For the text-containing cell, return its midpoint in [X, Y] coordinate format. 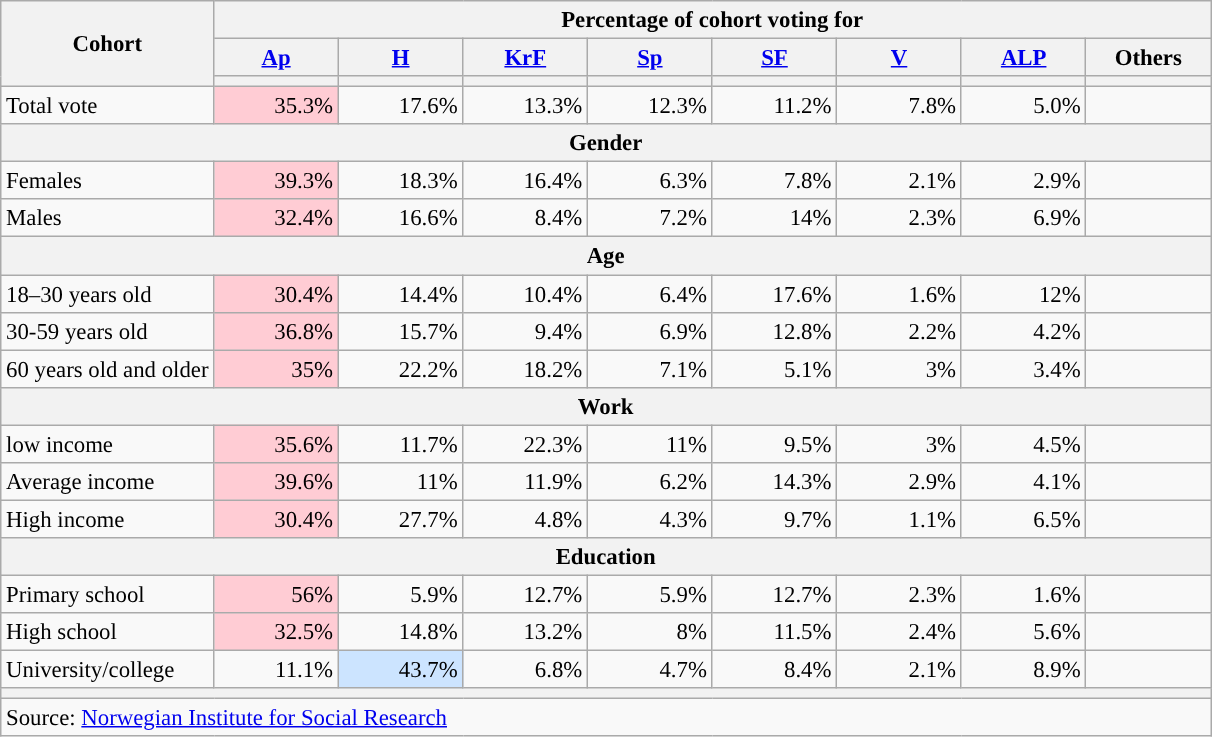
16.6% [400, 219]
4.7% [650, 670]
13.2% [526, 632]
32.5% [276, 632]
11.5% [774, 632]
9.5% [774, 444]
2.4% [900, 632]
15.7% [400, 331]
SF [774, 58]
3.4% [1024, 369]
35.3% [276, 106]
43.7% [400, 670]
6.3% [650, 181]
39.3% [276, 181]
12.8% [774, 331]
6.5% [1024, 519]
35.6% [276, 444]
12% [1024, 294]
8% [650, 632]
6.2% [650, 482]
16.4% [526, 181]
4.5% [1024, 444]
18.2% [526, 369]
Primary school [108, 594]
5.1% [774, 369]
5.6% [1024, 632]
Source: Norwegian Institute for Social Research [606, 718]
University/college [108, 670]
14% [774, 219]
KrF [526, 58]
14.8% [400, 632]
Total vote [108, 106]
18–30 years old [108, 294]
Ap [276, 58]
27.7% [400, 519]
ALP [1024, 58]
11.7% [400, 444]
9.7% [774, 519]
Others [1148, 58]
Sp [650, 58]
4.2% [1024, 331]
Average income [108, 482]
7.2% [650, 219]
High income [108, 519]
14.3% [774, 482]
H [400, 58]
V [900, 58]
low income [108, 444]
4.8% [526, 519]
4.1% [1024, 482]
13.3% [526, 106]
Education [606, 557]
30-59 years old [108, 331]
4.3% [650, 519]
22.3% [526, 444]
18.3% [400, 181]
Percentage of cohort voting for [712, 20]
8.9% [1024, 670]
12.3% [650, 106]
32.4% [276, 219]
35% [276, 369]
Males [108, 219]
Cohort [108, 44]
11.9% [526, 482]
14.4% [400, 294]
60 years old and older [108, 369]
5.0% [1024, 106]
Age [606, 256]
7.1% [650, 369]
11.1% [276, 670]
39.6% [276, 482]
11.2% [774, 106]
Gender [606, 143]
56% [276, 594]
2.2% [900, 331]
Females [108, 181]
Work [606, 406]
6.8% [526, 670]
10.4% [526, 294]
22.2% [400, 369]
36.8% [276, 331]
High school [108, 632]
9.4% [526, 331]
6.4% [650, 294]
1.1% [900, 519]
